Return [x, y] of the center of cell containing provided text 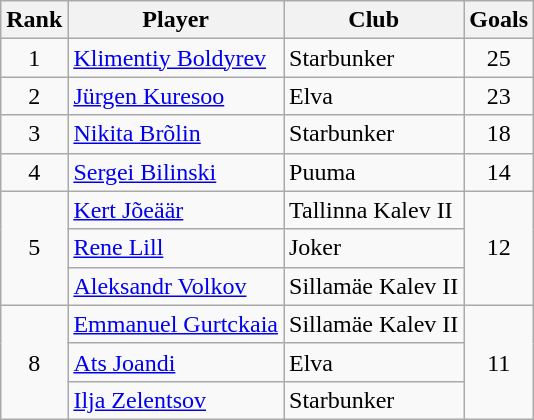
Joker [374, 248]
1 [34, 58]
Puuma [374, 172]
23 [499, 96]
Nikita Brõlin [176, 134]
Ilja Zelentsov [176, 400]
4 [34, 172]
12 [499, 248]
11 [499, 362]
8 [34, 362]
14 [499, 172]
Ats Joandi [176, 362]
3 [34, 134]
Jürgen Kuresoo [176, 96]
Klimentiy Boldyrev [176, 58]
18 [499, 134]
Sergei Bilinski [176, 172]
Emmanuel Gurtckaia [176, 324]
Player [176, 20]
Tallinna Kalev II [374, 210]
Kert Jõeäär [176, 210]
5 [34, 248]
Goals [499, 20]
Aleksandr Volkov [176, 286]
2 [34, 96]
Rene Lill [176, 248]
25 [499, 58]
Rank [34, 20]
Club [374, 20]
